Detect which cell encompasses the target text, then output its (X, Y) center coordinate. 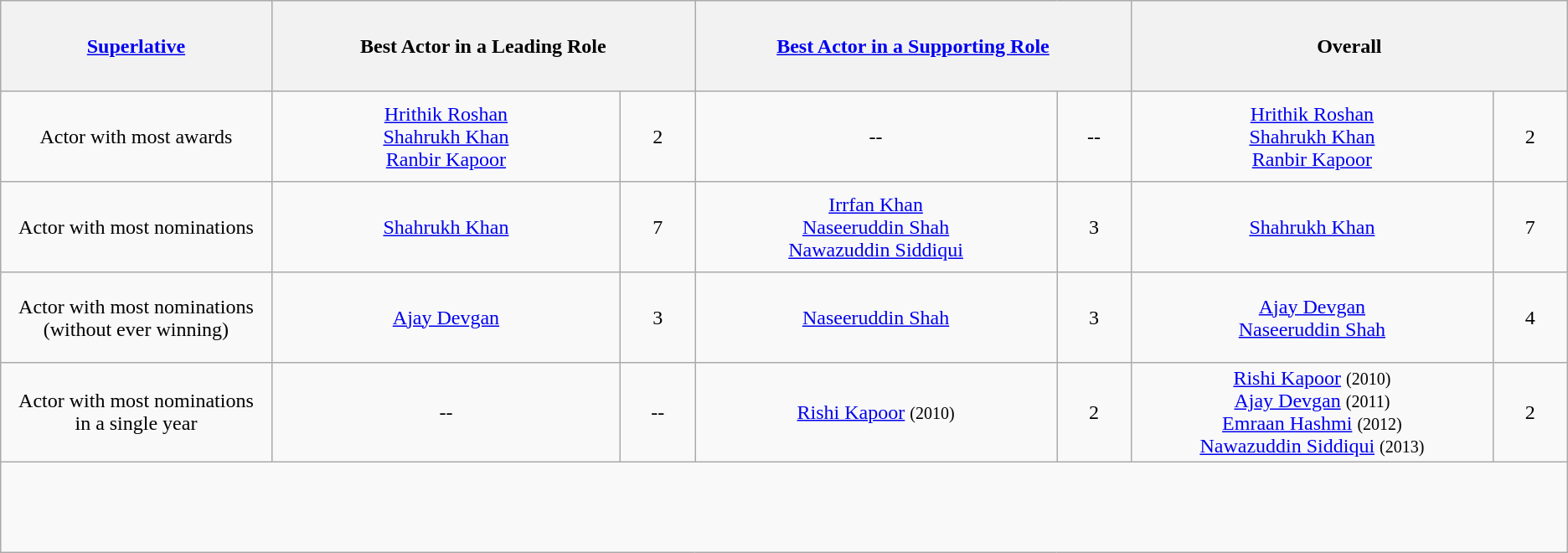
Actor with most nominations(without ever winning) (136, 318)
Rishi Kapoor (2010) Ajay Devgan (2011) Emraan Hashmi (2012) Nawazuddin Siddiqui (2013) (1312, 412)
Ajay Devgan (446, 318)
Superlative (136, 46)
4 (1529, 318)
Actor with most nominations (136, 227)
Rishi Kapoor (2010) (876, 412)
Naseeruddin Shah (876, 318)
Irrfan Khan Naseeruddin Shah Nawazuddin Siddiqui (876, 227)
Overall (1349, 46)
Actor with most awards (136, 137)
Best Actor in a Supporting Role (913, 46)
Best Actor in a Leading Role (482, 46)
Actor with most nominationsin a single year (136, 412)
Ajay Devgan Naseeruddin Shah (1312, 318)
